Pinpoint the cell where the given text exists, returning its (X, Y) midpoint coordinate. 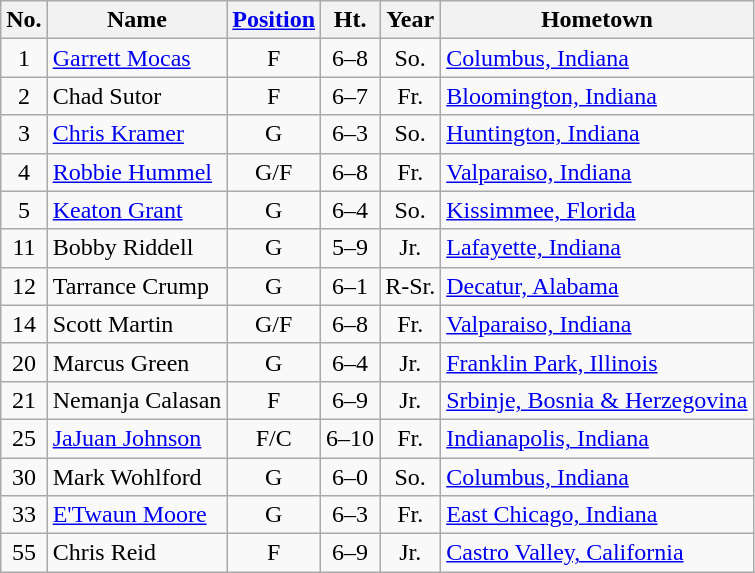
Year (410, 20)
5–9 (350, 248)
Kissimmee, Florida (597, 210)
Indianapolis, Indiana (597, 438)
Ht. (350, 20)
Garrett Mocas (137, 58)
JaJuan Johnson (137, 438)
55 (24, 553)
20 (24, 362)
1 (24, 58)
Franklin Park, Illinois (597, 362)
Hometown (597, 20)
F/C (274, 438)
E'Twaun Moore (137, 515)
12 (24, 286)
Decatur, Alabama (597, 286)
Castro Valley, California (597, 553)
6–10 (350, 438)
4 (24, 172)
3 (24, 134)
No. (24, 20)
Keaton Grant (137, 210)
5 (24, 210)
Lafayette, Indiana (597, 248)
Marcus Green (137, 362)
Nemanja Calasan (137, 400)
Bobby Riddell (137, 248)
R-Sr. (410, 286)
East Chicago, Indiana (597, 515)
Huntington, Indiana (597, 134)
6–1 (350, 286)
21 (24, 400)
Chris Reid (137, 553)
14 (24, 324)
Srbinje, Bosnia & Herzegovina (597, 400)
Chad Sutor (137, 96)
Bloomington, Indiana (597, 96)
Mark Wohlford (137, 477)
Tarrance Crump (137, 286)
Scott Martin (137, 324)
6–0 (350, 477)
Robbie Hummel (137, 172)
11 (24, 248)
30 (24, 477)
Position (274, 20)
25 (24, 438)
6–7 (350, 96)
Name (137, 20)
2 (24, 96)
Chris Kramer (137, 134)
33 (24, 515)
